Find where the given text appears and provide that cell's center as [x, y] coordinate. 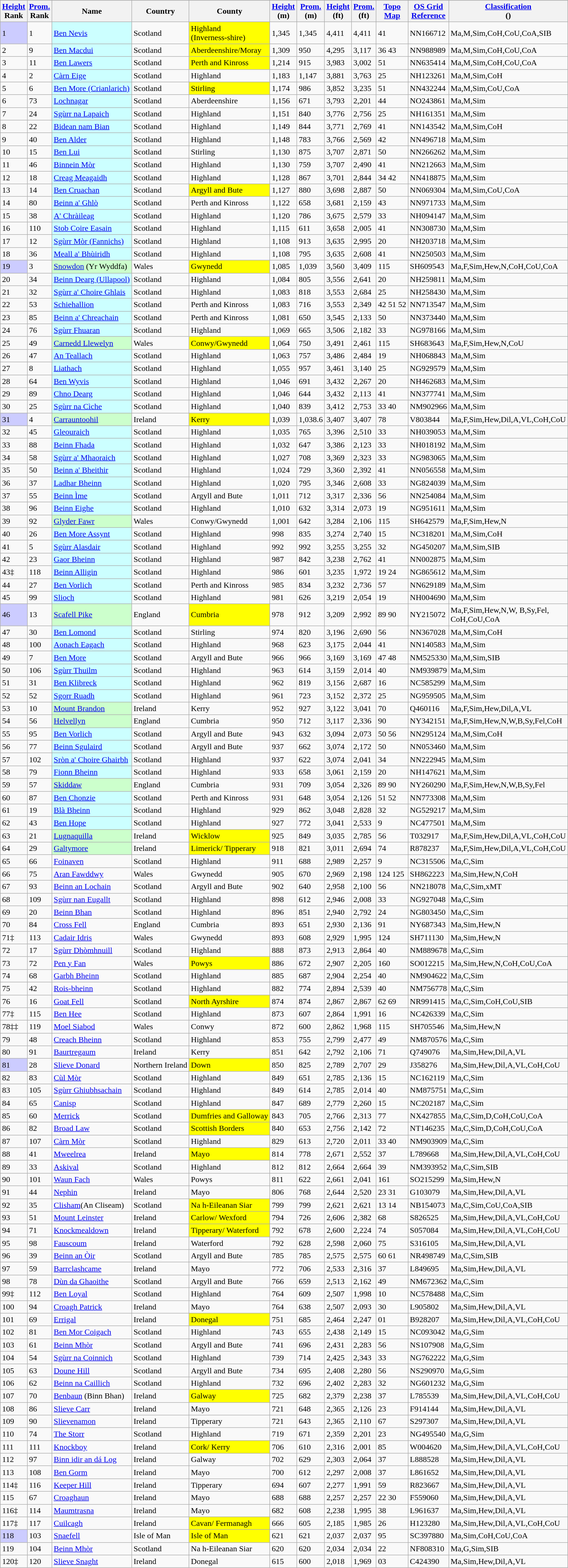
2,372 [364, 696]
3,763 [364, 76]
W004620 [429, 1447]
609 [310, 1294]
1,001 [283, 521]
NH039053 [429, 432]
47 48 [392, 658]
Ben Lui [92, 152]
Keeper Hill [92, 1485]
2,913 [338, 950]
974 [283, 632]
2,490 [364, 165]
3,011 [338, 849]
NG978166 [429, 330]
623 [310, 645]
36 43 [392, 50]
Down [229, 1065]
NC477501 [429, 823]
NM904622 [429, 976]
2,382 [364, 1218]
2,142 [364, 1129]
647 [310, 445]
Height(m) [283, 11]
117 [39, 1523]
Skiddaw [92, 785]
Fauscoum [92, 1243]
71‡ [14, 938]
2,313 [364, 1116]
19 24 [392, 572]
3,560 [338, 267]
160 [392, 963]
Beinn a' Bheithir [92, 470]
665 [310, 330]
2,740 [364, 534]
Ben Wyvis [92, 381]
1,020 [283, 483]
2,054 [364, 598]
847 [283, 1103]
2,887 [364, 190]
821 [310, 849]
NM672362 [429, 1281]
Ma,C,Sim,CoH,CoU,SIB [508, 1001]
Cùl Mòr [92, 1078]
Croaghaun [92, 1498]
NN222945 [429, 759]
Sgùrr na Cìche [92, 407]
Galtymore [92, 849]
Waterford [229, 1243]
2,799 [338, 1040]
968 [283, 645]
Q460116 [429, 708]
Ben Gorm [92, 1472]
Mount Leinster [92, 1218]
Ben Macdui [92, 50]
2,766 [338, 1116]
Ben Alder [92, 139]
Moel Siabod [92, 1027]
G103079 [429, 1192]
2,707 [364, 1065]
T032917 [429, 836]
650 [310, 317]
2,940 [338, 912]
NB154073 [429, 1205]
739 [283, 1358]
Carlow/ Wexford [229, 1218]
Aberdeenshire/Moray [229, 50]
885 [283, 976]
Binnein Mòr [92, 165]
NG762222 [429, 1358]
2,862 [338, 1027]
North Ayrshire [229, 1001]
2,600 [338, 1231]
918 [283, 849]
Beinn a' Ghlò [92, 203]
Beinn Fhada [92, 445]
898 [283, 899]
2,018 [338, 1561]
NH094147 [429, 216]
120‡ [14, 1561]
3,491 [338, 343]
F559060 [429, 1498]
Stob Coire Easain [92, 228]
853 [283, 1040]
Cadair Idris [92, 938]
NS107908 [429, 1345]
3,776 [338, 114]
811 [283, 1179]
NN308730 [429, 228]
NN140583 [429, 645]
Ben Cruachan [92, 190]
NG865612 [429, 572]
933 [283, 772]
Country [161, 11]
L861652 [429, 1472]
2,762 [364, 559]
3,983 [338, 63]
Sgùrr Fhuaran [92, 330]
NG983065 [429, 458]
3,360 [338, 470]
Sgùrr a' Choire Ghlais [92, 292]
V803844 [429, 419]
610 [310, 1447]
2,060 [364, 1243]
Q749076 [429, 1052]
L785539 [429, 1396]
Ben More Assynt [92, 534]
3,545 [338, 317]
Meall a' Bhùiridh [92, 254]
1,309 [283, 50]
Ben Lawers [92, 63]
2,720 [338, 1141]
2,185 [338, 1523]
Highland(Inverness-shire) [229, 33]
03 [392, 1561]
NR498749 [429, 1256]
Snowdon (Yr Wyddfa) [92, 267]
Helvellyn [92, 721]
1,063 [283, 356]
666 [283, 1523]
2,579 [364, 216]
1,969 [364, 1561]
Slieve Carr [92, 1408]
3,140 [364, 368]
Ma,F,Sim,Hew,N,W, B,Sy,Fel,CoH,CoU,CoA [508, 615]
Benbaun (Binn Bhan) [92, 1396]
116 [39, 1485]
NG824039 [429, 483]
2,425 [338, 1358]
1,035 [283, 432]
2,513 [338, 1281]
709 [310, 785]
Ma,F,Sim,Hew,N,W,B,Sy,Fel [508, 785]
729 [310, 470]
2,093 [364, 1307]
1,122 [283, 203]
Cavan/ Fermanagh [229, 1523]
50 56 [392, 734]
HeightRank [14, 11]
2,477 [364, 1040]
1,120 [283, 216]
3,196 [338, 632]
Aberdeenshire [229, 101]
Sgùrr Dhòmhnuill [92, 950]
1,174 [283, 88]
880 [310, 190]
805 [310, 279]
C424390 [429, 1561]
120 [39, 1561]
Cross Fell [92, 925]
Ben Hope [92, 823]
963 [283, 670]
S057084 [429, 1231]
OS GridReference [429, 11]
915 [310, 63]
981 [283, 598]
NM875751 [429, 1090]
998 [283, 534]
Beinn Alligin [92, 572]
R878237 [429, 849]
Slioch [92, 598]
3,152 [338, 696]
2,133 [364, 317]
Errigal [92, 1319]
SO215299 [429, 1179]
2,598 [338, 1243]
1,972 [364, 572]
NY260290 [429, 785]
Dumfries and Galloway [229, 1116]
99 [39, 598]
896 [283, 912]
886 [283, 963]
L888528 [429, 1460]
Beinn Dearg (Ullapool) [92, 279]
Broad Law [92, 1129]
691 [310, 381]
Lugnaquilla [92, 836]
2,690 [364, 632]
Askival [92, 1167]
2,606 [338, 1218]
124 [392, 938]
723 [310, 696]
2,789 [338, 1065]
Ben Nevis [92, 33]
3,314 [338, 508]
615 [283, 1561]
1,183 [283, 76]
Scottish Borders [229, 1129]
77‡ [14, 1014]
2,277 [338, 1485]
Ma,C,Sim,CoU,CoA,SIB [508, 1205]
Ma,Sim,CoH,CoU,CoA [508, 1536]
3,698 [338, 190]
3,238 [338, 559]
62 69 [392, 1001]
1,148 [283, 139]
NN971733 [429, 203]
Ma,F,Sim,Hew,N [508, 521]
3,658 [338, 228]
750 [310, 343]
NH258430 [429, 292]
2,992 [364, 615]
605 [310, 1523]
3,675 [338, 216]
01 [392, 1319]
3,232 [338, 585]
786 [310, 216]
SO012215 [429, 963]
Goat Fell [92, 1001]
1,038.6 [310, 419]
117‡ [14, 1523]
Tipperary/ Waterford [229, 1231]
Sgùrr Mòr (Fannichs) [92, 241]
2,969 [338, 874]
23 31 [392, 1192]
834 [310, 585]
2,779 [338, 1103]
778 [310, 1154]
943 [283, 734]
Nephin [92, 1192]
3,881 [338, 76]
1,064 [283, 343]
3,094 [338, 734]
NC585299 [429, 683]
Cuilcagh [92, 1523]
Knockmealdown [92, 1231]
Ben Chonzie [92, 798]
Ben More [92, 658]
2,687 [364, 683]
NM903909 [429, 1141]
NN143542 [429, 126]
952 [283, 708]
2,162 [364, 1281]
NH068843 [429, 356]
2,392 [364, 470]
Canisp [92, 1103]
694 [283, 1485]
L961637 [429, 1510]
929 [283, 810]
Sgùrr nan Eugallt [92, 899]
NM902966 [429, 407]
835 [310, 534]
SH862223 [429, 874]
2,989 [338, 861]
3,175 [338, 645]
NH147621 [429, 772]
3,369 [338, 458]
Aran Fawddwy [92, 874]
B928207 [429, 1319]
2,930 [338, 925]
NM756778 [429, 988]
2,044 [364, 645]
Mweelrea [92, 1154]
1,998 [364, 1294]
NH462683 [429, 381]
13 14 [392, 1205]
NG951611 [429, 508]
2,484 [364, 356]
NN432244 [429, 88]
Slievenamon [92, 1422]
2,520 [364, 1192]
2,661 [338, 1179]
Carnedd Llewelyn [92, 343]
2,149 [364, 1332]
NG927048 [429, 899]
653 [310, 1129]
978 [283, 615]
NM939879 [429, 670]
Merrick [92, 1116]
Liathach [92, 368]
2,402 [338, 1383]
626 [310, 598]
725 [283, 1396]
1,968 [364, 1027]
78‡‡ [14, 1027]
Knockboy [92, 1447]
3,793 [338, 101]
2,461 [364, 343]
NN988989 [429, 50]
911 [283, 861]
2,005 [364, 228]
NH004690 [429, 598]
Cork/ Kerry [229, 1447]
NN367028 [429, 632]
NN713547 [429, 305]
844 [310, 126]
2,644 [338, 1192]
NG529217 [429, 810]
774 [310, 988]
743 [283, 1332]
NH259811 [429, 279]
NN496718 [429, 139]
3,219 [338, 598]
872 [283, 1027]
SC397880 [429, 1536]
1,032 [283, 445]
Ladhar Bheinn [92, 483]
2,438 [338, 1332]
2,894 [338, 988]
2,408 [338, 1370]
Sgùrr na Coinnich [92, 1358]
678 [310, 1231]
NY687343 [429, 925]
NX427855 [429, 1116]
Carrauntoohil [92, 419]
2,995 [364, 241]
Doune Hill [92, 1370]
SH705546 [429, 1027]
957 [310, 368]
862 [310, 810]
Creag Meagaidh [92, 178]
Prom.(m) [310, 11]
Prom.Rank [39, 11]
3,346 [338, 483]
3,122 [338, 708]
2,254 [364, 976]
818 [310, 292]
NN053460 [429, 747]
Sgùrr na Lapaich [92, 114]
SH711130 [429, 938]
726 [310, 1218]
99‡ [14, 1294]
1,985 [364, 1523]
2,297 [338, 1472]
An Teallach [92, 356]
SH609543 [429, 267]
3,284 [338, 521]
Snaefell [92, 1536]
NC162119 [429, 1078]
902 [283, 887]
Beinn Bhan [92, 912]
Ma,F,Sim,Hew,N,CoH,CoU,CoA [508, 267]
NM393952 [429, 1167]
NN266262 [429, 152]
Name [92, 11]
700 [283, 1472]
3,506 [338, 330]
843 [283, 1116]
NN166712 [429, 33]
NC202187 [429, 1103]
2,958 [338, 887]
850 [283, 1065]
2,247 [364, 1319]
640 [310, 887]
NG959505 [429, 696]
2,641 [364, 279]
3,386 [338, 445]
Croagh Patrick [92, 1307]
741 [283, 1345]
2,113 [364, 394]
662 [310, 747]
685 [310, 1319]
3,409 [364, 267]
1,027 [283, 458]
NR991415 [429, 1001]
Aonach Eagach [92, 645]
2,552 [364, 1154]
1,055 [283, 368]
Ben Loyal [92, 1294]
43‡ [14, 572]
R823667 [429, 1485]
3,002 [364, 63]
L789668 [429, 1154]
2,323 [364, 458]
2,303 [338, 1460]
643 [310, 1422]
1,156 [283, 101]
2,431 [338, 1345]
Sgùrr a' Mhaoraich [92, 458]
3,681 [338, 203]
2,349 [364, 305]
613 [310, 1141]
Beinn Ìme [92, 496]
655 [310, 1332]
3,274 [338, 534]
3,159 [338, 670]
2,280 [364, 1370]
Gleouraich [92, 432]
644 [310, 394]
J358276 [429, 1065]
Ma,G,Sim,SIB [508, 1549]
611 [310, 228]
Beinn an Lochain [92, 887]
961 [283, 696]
Fionn Bheinn [92, 772]
Ma,Sim,Hew,N,CoH,CoU,CoA [508, 963]
Maumtrasna [92, 1510]
2,694 [364, 849]
NH018192 [429, 445]
1,149 [283, 126]
1,214 [283, 63]
F914144 [429, 1408]
757 [310, 356]
Beinn Eighe [92, 508]
Dùn da Ghaoithe [92, 1281]
NH203718 [429, 241]
912 [310, 615]
Ben Lomond [92, 632]
3,317 [338, 496]
NN295124 [429, 734]
34 42 [392, 178]
2,182 [364, 330]
H123280 [429, 1523]
2,569 [364, 139]
629 [310, 1460]
Ben Hee [92, 1014]
NC093042 [429, 1332]
Beinn Sgulaird [92, 747]
628 [310, 1243]
NC318201 [429, 534]
NG450207 [429, 547]
913 [310, 241]
Blà Bheinn [92, 810]
Slieve Snaght [92, 1561]
2,510 [364, 432]
2,267 [364, 381]
829 [283, 1141]
NH123261 [429, 76]
2,684 [364, 292]
Ben Mor Coigach [92, 1332]
Creach Bheinn [92, 1040]
Chno Dearg [92, 394]
Ma,F,Sim,Hew,N,CoU [508, 343]
114 [39, 1510]
765 [310, 432]
3,852 [338, 88]
2,172 [364, 747]
Mount Brandon [92, 708]
3,156 [338, 683]
794 [283, 1218]
3,061 [338, 772]
NC578488 [429, 1294]
2,844 [364, 178]
Pen y Fan [92, 963]
695 [310, 1370]
Binn idir an dá Log [92, 1460]
Sgùrr Thuilm [92, 670]
Glyder Fawr [92, 521]
2,064 [364, 1460]
Ma,C,Sim,xMT [508, 887]
NN002875 [429, 559]
NG601232 [429, 1383]
1,040 [283, 407]
2,464 [338, 1319]
2,539 [364, 988]
Ma,Sim,Hew,N,CoH [508, 874]
687 [310, 976]
Conwy [229, 1027]
124 125 [392, 874]
42 51 52 [392, 305]
825 [310, 1065]
NT146235 [429, 1129]
2,871 [364, 152]
Prom.(ft) [364, 11]
County [229, 11]
689 [310, 1103]
NS290970 [429, 1370]
905 [283, 874]
Ma,F,Sim,Hew,N,W,B,Sy,Fel,CoH [508, 721]
3,556 [338, 279]
Scafell Pike [92, 615]
925 [283, 836]
Slieve Donard [92, 1065]
Càrn Mòr [92, 1141]
2,001 [364, 1447]
2,343 [364, 1358]
NY342151 [429, 721]
Ma,M,Sim,CoH,CoU,CoA,SIB [508, 33]
2,929 [338, 938]
Garbh Bheinn [92, 976]
Ben Klibreck [92, 683]
702 [283, 1460]
3,035 [338, 836]
Height(ft) [338, 11]
The Storr [92, 1434]
732 [283, 1383]
Limerick/ Tipperary [229, 849]
Northern Ireland [161, 1065]
875 [310, 152]
NF808310 [429, 1549]
NN056558 [429, 470]
842 [310, 559]
768 [310, 1192]
2,110 [364, 1422]
962 [283, 683]
867 [310, 178]
751 [283, 1319]
Barrclashcame [92, 1269]
3,209 [338, 615]
1,011 [283, 496]
NN377741 [429, 394]
2,123 [364, 445]
2,011 [364, 1141]
3,701 [338, 178]
NN773308 [429, 798]
2,769 [364, 126]
Sgorr Ruadh [92, 696]
NN635414 [429, 63]
NY215072 [429, 615]
2,359 [338, 1434]
NM525330 [429, 658]
Wicklow [229, 836]
783 [310, 139]
755 [310, 1040]
1,127 [283, 190]
659 [310, 1281]
Waun Fach [92, 1179]
Sròn a' Choire Ghairbh [92, 759]
Lochnagar [92, 101]
734 [283, 1370]
NN250503 [429, 254]
NN069304 [429, 190]
814 [283, 1154]
Beinn na Caillich [92, 1383]
1,115 [283, 228]
1,085 [283, 267]
719 [283, 1434]
Gaor Bheinn [92, 559]
116‡ [14, 1510]
NM870576 [429, 1040]
705 [310, 1116]
672 [310, 963]
638 [310, 1307]
NM889678 [429, 950]
985 [283, 585]
NN373440 [429, 317]
NN254084 [429, 496]
2,907 [338, 963]
SH683643 [429, 343]
L905802 [429, 1307]
820 [310, 632]
3,766 [338, 139]
SH642579 [429, 521]
NN212663 [429, 165]
NO243861 [429, 101]
51 52 [392, 798]
601 [310, 572]
60 61 [392, 1256]
2,205 [364, 963]
161 [392, 1179]
2,753 [364, 407]
766 [283, 1281]
3,771 [338, 126]
1,069 [283, 330]
3,396 [338, 432]
2,100 [364, 887]
714 [310, 1358]
1,084 [283, 279]
TopoMap [392, 11]
NN218078 [429, 887]
2,828 [364, 810]
1,151 [283, 114]
806 [283, 1192]
882 [283, 988]
1,010 [283, 508]
1,081 [283, 317]
S316105 [429, 1243]
Rois-bheinn [92, 988]
NC315506 [429, 861]
Beinn an Òir [92, 1256]
2,671 [338, 1154]
NN418875 [429, 178]
708 [310, 458]
3,048 [338, 810]
4,295 [338, 50]
819 [310, 683]
3,412 [338, 407]
2,379 [338, 1396]
2,736 [364, 585]
1,024 [283, 470]
Clisham(An Cliseam) [92, 1205]
L849695 [429, 1269]
S826525 [429, 1218]
2,224 [364, 1231]
NG803450 [429, 912]
987 [283, 559]
Schiehallion [92, 305]
A' Chràileag [92, 216]
Ben More (Crianlarich) [92, 88]
759 [310, 165]
Foinaven [92, 861]
3,461 [338, 368]
NC426339 [429, 1014]
NG495540 [429, 1434]
Ma,F,Sim,Hew,Dil,A,VL [508, 708]
114‡ [14, 1485]
NN629189 [429, 585]
839 [310, 407]
Bidean nam Bian [92, 126]
Sgùrr Alasdair [92, 547]
Beinn a' Chreachain [92, 317]
S297307 [429, 1422]
Sgùrr Ghiubhsachain [92, 1090]
1,147 [310, 76]
1,128 [283, 178]
2,904 [338, 976]
2,198 [364, 874]
3,486 [338, 356]
2,946 [338, 899]
NH161351 [429, 114]
22 30 [392, 1498]
Baurtregaum [92, 1052]
888 [283, 950]
670 [310, 874]
2,326 [364, 785]
Càrn Eige [92, 76]
2,260 [364, 1103]
Classification() [508, 11]
NG929579 [429, 368]
716 [310, 305]
